Identify which cell holds the provided text, then report its [X, Y] central coordinate. 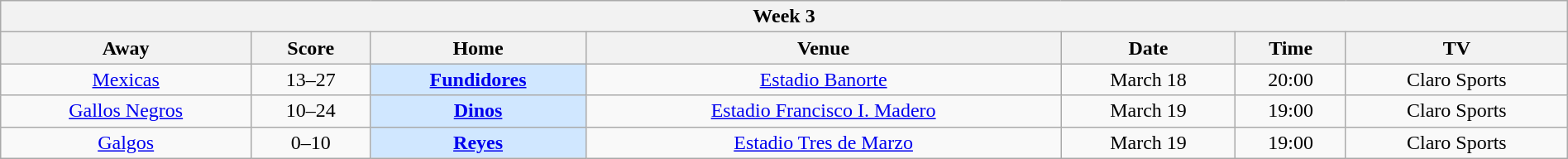
Home [478, 48]
13–27 [311, 79]
Score [311, 48]
Date [1148, 48]
0–10 [311, 142]
10–24 [311, 111]
Reyes [478, 142]
20:00 [1291, 79]
Galgos [126, 142]
Estadio Tres de Marzo [824, 142]
Estadio Banorte [824, 79]
Mexicas [126, 79]
Dinos [478, 111]
Fundidores [478, 79]
Week 3 [784, 17]
Gallos Negros [126, 111]
Away [126, 48]
Time [1291, 48]
Venue [824, 48]
March 18 [1148, 79]
Estadio Francisco I. Madero [824, 111]
TV [1456, 48]
